Pinpoint the cell where the given text exists, returning its (X, Y) midpoint coordinate. 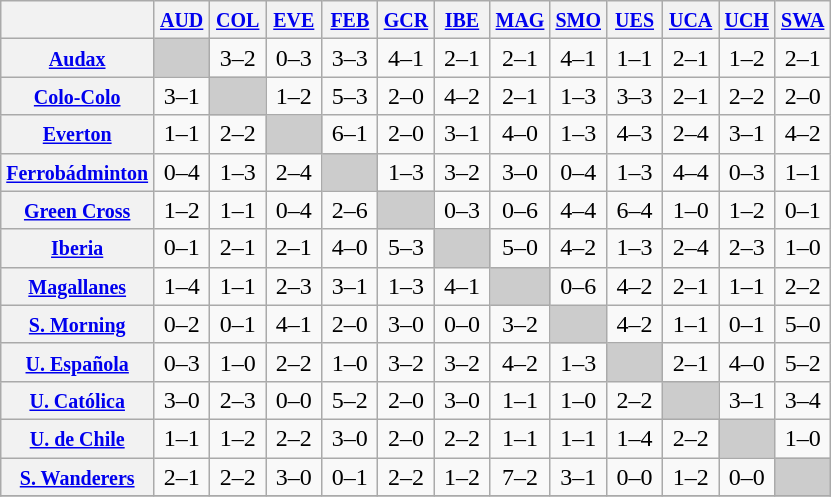
MAG (520, 20)
2–6 (350, 210)
Audax (78, 58)
U. de Chile (78, 438)
COL (238, 20)
3–4 (803, 400)
SMO (578, 20)
U. Española (78, 362)
4–3 (635, 134)
Green Cross (78, 210)
UES (635, 20)
UCH (747, 20)
SWA (803, 20)
S. Wanderers (78, 477)
S. Morning (78, 324)
Iberia (78, 248)
U. Católica (78, 400)
7–2 (520, 477)
Ferrobádminton (78, 172)
0–2 (182, 324)
AUD (182, 20)
GCR (406, 20)
Everton (78, 134)
FEB (350, 20)
IBE (462, 20)
Colo-Colo (78, 96)
UCA (691, 20)
6–1 (350, 134)
EVE (294, 20)
6–4 (635, 210)
Magallanes (78, 286)
